Detect which cell encompasses the target text, then output its [x, y] center coordinate. 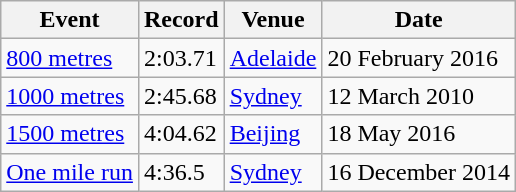
800 metres [70, 58]
1500 metres [70, 134]
Venue [273, 20]
20 February 2016 [419, 58]
One mile run [70, 172]
18 May 2016 [419, 134]
Record [181, 20]
4:36.5 [181, 172]
Event [70, 20]
Date [419, 20]
2:45.68 [181, 96]
Adelaide [273, 58]
16 December 2014 [419, 172]
2:03.71 [181, 58]
Beijing [273, 134]
4:04.62 [181, 134]
1000 metres [70, 96]
12 March 2010 [419, 96]
